Detect which cell encompasses the target text, then output its [X, Y] center coordinate. 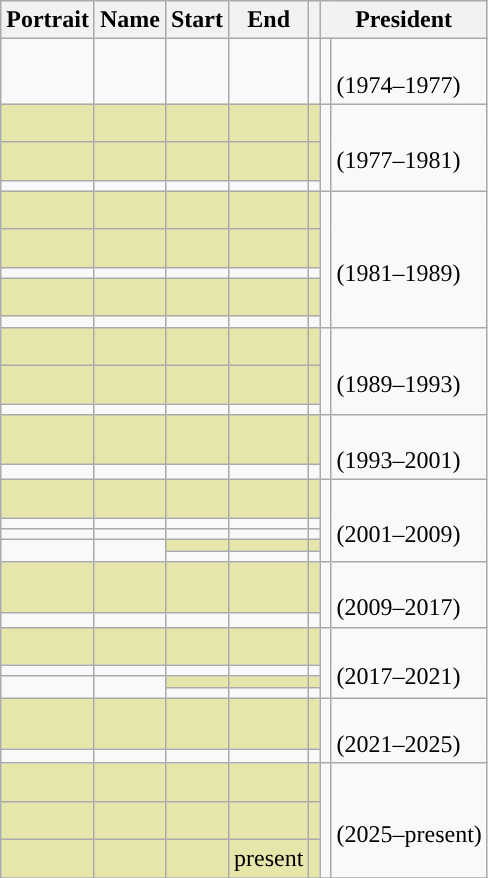
End [269, 20]
(2009–2017) [409, 594]
Name [130, 20]
(2025–present) [409, 820]
(2017–2021) [409, 662]
Portrait [48, 20]
(1989–1993) [409, 370]
Start [196, 20]
present [269, 858]
(1981–1989) [409, 259]
(2021–2025) [409, 730]
(1993–2001) [409, 448]
President [404, 20]
(1977–1981) [409, 148]
(2001–2009) [409, 521]
(1974–1977) [409, 72]
